Scan for the cell matching the given text and deliver its [X, Y] coordinate at center. 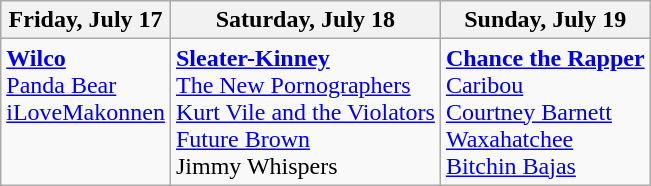
Sunday, July 19 [545, 20]
Sleater-KinneyThe New PornographersKurt Vile and the ViolatorsFuture BrownJimmy Whispers [305, 112]
Friday, July 17 [86, 20]
Saturday, July 18 [305, 20]
WilcoPanda BeariLoveMakonnen [86, 112]
Chance the RapperCaribouCourtney BarnettWaxahatcheeBitchin Bajas [545, 112]
